Output the [x, y] coordinate of the center of the cell containing the given text.  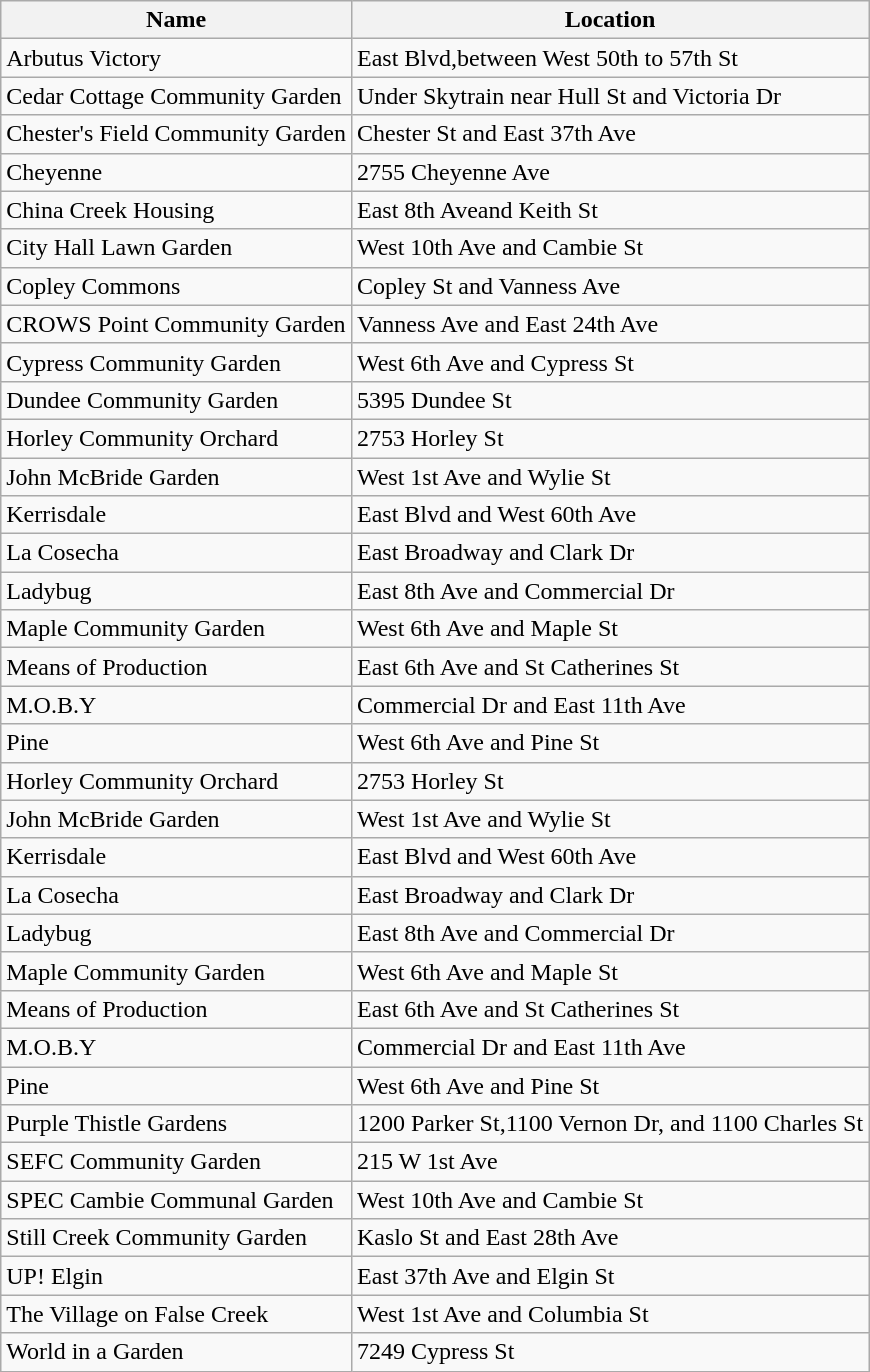
West 1st Ave and Columbia St [610, 1314]
UP! Elgin [176, 1276]
Name [176, 20]
Purple Thistle Gardens [176, 1124]
2755 Cheyenne Ave [610, 172]
Kaslo St and East 28th Ave [610, 1238]
Copley Commons [176, 286]
East 8th Aveand Keith St [610, 210]
Cheyenne [176, 172]
East Blvd,between West 50th to 57th St [610, 58]
Still Creek Community Garden [176, 1238]
East 37th Ave and Elgin St [610, 1276]
SEFC Community Garden [176, 1162]
1200 Parker St,1100 Vernon Dr, and 1100 Charles St [610, 1124]
The Village on False Creek [176, 1314]
Location [610, 20]
SPEC Cambie Communal Garden [176, 1200]
CROWS Point Community Garden [176, 324]
West 6th Ave and Cypress St [610, 362]
Chester St and East 37th Ave [610, 134]
City Hall Lawn Garden [176, 248]
Under Skytrain near Hull St and Victoria Dr [610, 96]
215 W 1st Ave [610, 1162]
Dundee Community Garden [176, 400]
Chester's Field Community Garden [176, 134]
Cedar Cottage Community Garden [176, 96]
5395 Dundee St [610, 400]
Vanness Ave and East 24th Ave [610, 324]
Cypress Community Garden [176, 362]
China Creek Housing [176, 210]
Copley St and Vanness Ave [610, 286]
7249 Cypress St [610, 1352]
Arbutus Victory [176, 58]
World in a Garden [176, 1352]
